Provide the [X, Y] coordinate of the cell's center where the given text is located.  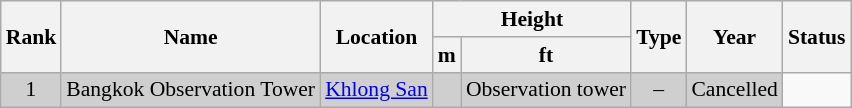
– [658, 90]
Year [734, 36]
Type [658, 36]
Location [376, 36]
Rank [32, 36]
Khlong San [376, 90]
ft [546, 55]
Observation tower [546, 90]
Height [532, 19]
1 [32, 90]
Name [190, 36]
Bangkok Observation Tower [190, 90]
Status [817, 36]
m [447, 55]
Cancelled [734, 90]
